Determine the [X, Y] coordinate at the center of the cell enclosing the given text.  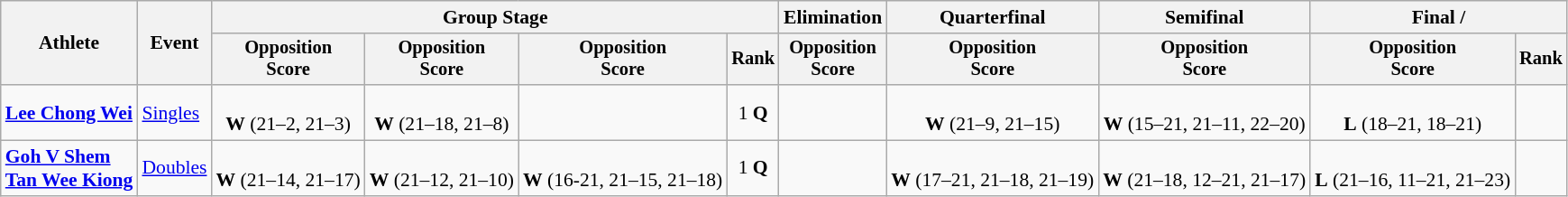
L (21–16, 11–21, 21–23) [1412, 168]
Singles [174, 112]
W (17–21, 21–18, 21–19) [992, 168]
Lee Chong Wei [69, 112]
Doubles [174, 168]
Elimination [833, 17]
Goh V ShemTan Wee Kiong [69, 168]
Semifinal [1205, 17]
Quarterfinal [992, 17]
Event [174, 43]
W (21–18, 21–8) [442, 112]
Final / [1439, 17]
W (21–14, 21–17) [289, 168]
W (21–18, 12–21, 21–17) [1205, 168]
W (21–2, 21–3) [289, 112]
W (21–9, 21–15) [992, 112]
W (16-21, 21–15, 21–18) [622, 168]
Group Stage [496, 17]
L (18–21, 18–21) [1412, 112]
W (15–21, 21–11, 22–20) [1205, 112]
Athlete [69, 43]
W (21–12, 21–10) [442, 168]
